Pinpoint the cell where the given text exists, returning its (X, Y) midpoint coordinate. 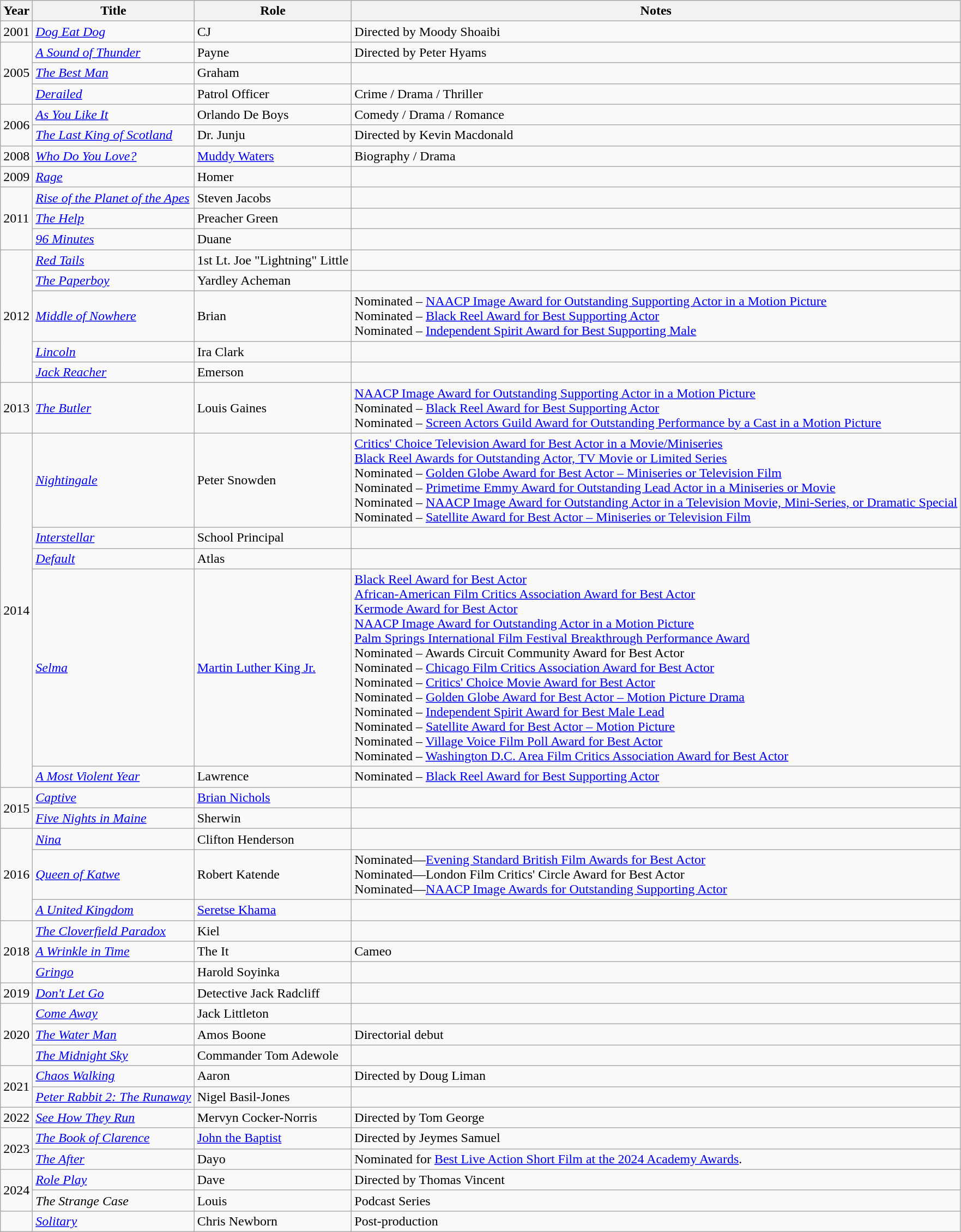
2001 (16, 32)
The Cloverfield Paradox (113, 931)
Dayo (273, 1159)
The Best Man (113, 73)
Comedy / Drama / Romance (656, 115)
2006 (16, 125)
Rise of the Planet of the Apes (113, 197)
Come Away (113, 1014)
Directed by Thomas Vincent (656, 1180)
Don't Let Go (113, 993)
2005 (16, 73)
Captive (113, 797)
Interstellar (113, 538)
Atlas (273, 558)
CJ (273, 32)
2022 (16, 1117)
Chaos Walking (113, 1076)
Dr. Junju (273, 135)
Robert Katende (273, 874)
2016 (16, 874)
Seretse Khama (273, 910)
Emerson (273, 372)
Lawrence (273, 777)
Selma (113, 668)
Nightingale (113, 480)
Biography / Drama (656, 156)
Dog Eat Dog (113, 32)
Clifton Henderson (273, 839)
A Sound of Thunder (113, 52)
Queen of Katwe (113, 874)
2011 (16, 218)
Brian Nichols (273, 797)
Middle of Nowhere (113, 316)
Crime / Drama / Thriller (656, 94)
Preacher Green (273, 218)
Directorial debut (656, 1035)
Directed by Kevin Macdonald (656, 135)
A United Kingdom (113, 910)
2020 (16, 1035)
2014 (16, 610)
Gringo (113, 972)
Notes (656, 11)
Directed by Peter Hyams (656, 52)
Muddy Waters (273, 156)
Role Play (113, 1180)
Podcast Series (656, 1200)
Nigel Basil-Jones (273, 1097)
The After (113, 1159)
Post-production (656, 1221)
2019 (16, 993)
2021 (16, 1086)
Louis Gaines (273, 408)
The Book of Clarence (113, 1138)
Louis (273, 1200)
The Last King of Scotland (113, 135)
1st Lt. Joe "Lightning" Little (273, 260)
2009 (16, 177)
Amos Boone (273, 1035)
Detective Jack Radcliff (273, 993)
Directed by Jeymes Samuel (656, 1138)
Title (113, 11)
A Wrinkle in Time (113, 952)
2024 (16, 1190)
Brian (273, 316)
Patrol Officer (273, 94)
School Principal (273, 538)
The It (273, 952)
Directed by Tom George (656, 1117)
Nominated for Best Live Action Short Film at the 2024 Academy Awards. (656, 1159)
Kiel (273, 931)
Default (113, 558)
Homer (273, 177)
Year (16, 11)
Chris Newborn (273, 1221)
Steven Jacobs (273, 197)
Jack Littleton (273, 1014)
Who Do You Love? (113, 156)
Commander Tom Adewole (273, 1055)
Rage (113, 177)
Five Nights in Maine (113, 818)
Nominated – Black Reel Award for Best Supporting Actor (656, 777)
2013 (16, 408)
Aaron (273, 1076)
The Water Man (113, 1035)
Mervyn Cocker-Norris (273, 1117)
As You Like It (113, 115)
96 Minutes (113, 239)
Martin Luther King Jr. (273, 668)
2008 (16, 156)
Derailed (113, 94)
Duane (273, 239)
Red Tails (113, 260)
A Most Violent Year (113, 777)
The Paperboy (113, 281)
Cameo (656, 952)
The Strange Case (113, 1200)
Peter Rabbit 2: The Runaway (113, 1097)
Directed by Doug Liman (656, 1076)
Peter Snowden (273, 480)
The Butler (113, 408)
Directed by Moody Shoaibi (656, 32)
Ira Clark (273, 352)
Harold Soyinka (273, 972)
The Midnight Sky (113, 1055)
The Help (113, 218)
Jack Reacher (113, 372)
Role (273, 11)
Sherwin (273, 818)
See How They Run (113, 1117)
Nina (113, 839)
Graham (273, 73)
2012 (16, 316)
John the Baptist (273, 1138)
Solitary (113, 1221)
Orlando De Boys (273, 115)
2015 (16, 808)
Payne (273, 52)
Dave (273, 1180)
Lincoln (113, 352)
2023 (16, 1149)
2018 (16, 952)
Yardley Acheman (273, 281)
